Determine the (x, y) coordinate at the center of the cell enclosing the given text.  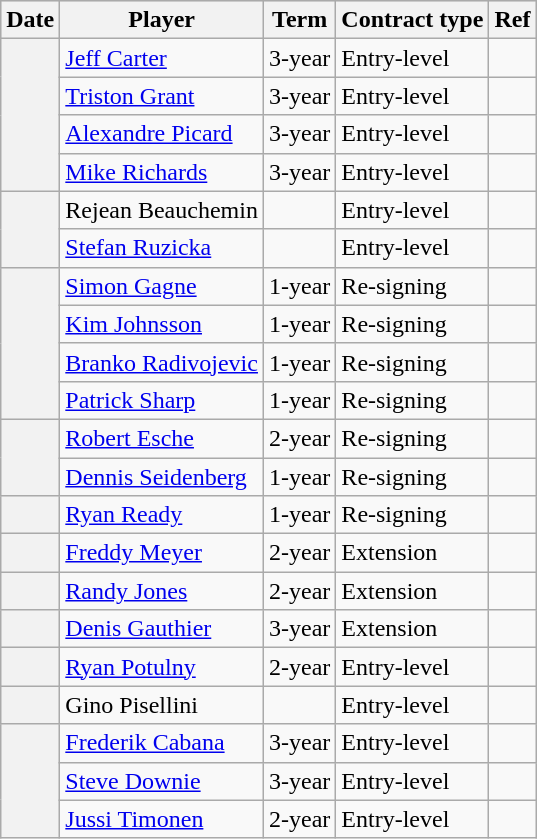
Term (299, 20)
Randy Jones (162, 591)
Ref (512, 20)
Alexandre Picard (162, 134)
Frederik Cabana (162, 743)
Player (162, 20)
Simon Gagne (162, 286)
Rejean Beauchemin (162, 210)
Dennis Seidenberg (162, 477)
Triston Grant (162, 96)
Robert Esche (162, 438)
Contract type (412, 20)
Denis Gauthier (162, 629)
Steve Downie (162, 781)
Date (30, 20)
Jeff Carter (162, 58)
Stefan Ruzicka (162, 248)
Patrick Sharp (162, 400)
Ryan Potulny (162, 667)
Ryan Ready (162, 515)
Freddy Meyer (162, 553)
Branko Radivojevic (162, 362)
Kim Johnsson (162, 324)
Jussi Timonen (162, 819)
Gino Pisellini (162, 705)
Mike Richards (162, 172)
